Search for the cell housing the specified text and yield its [x, y] center coordinate. 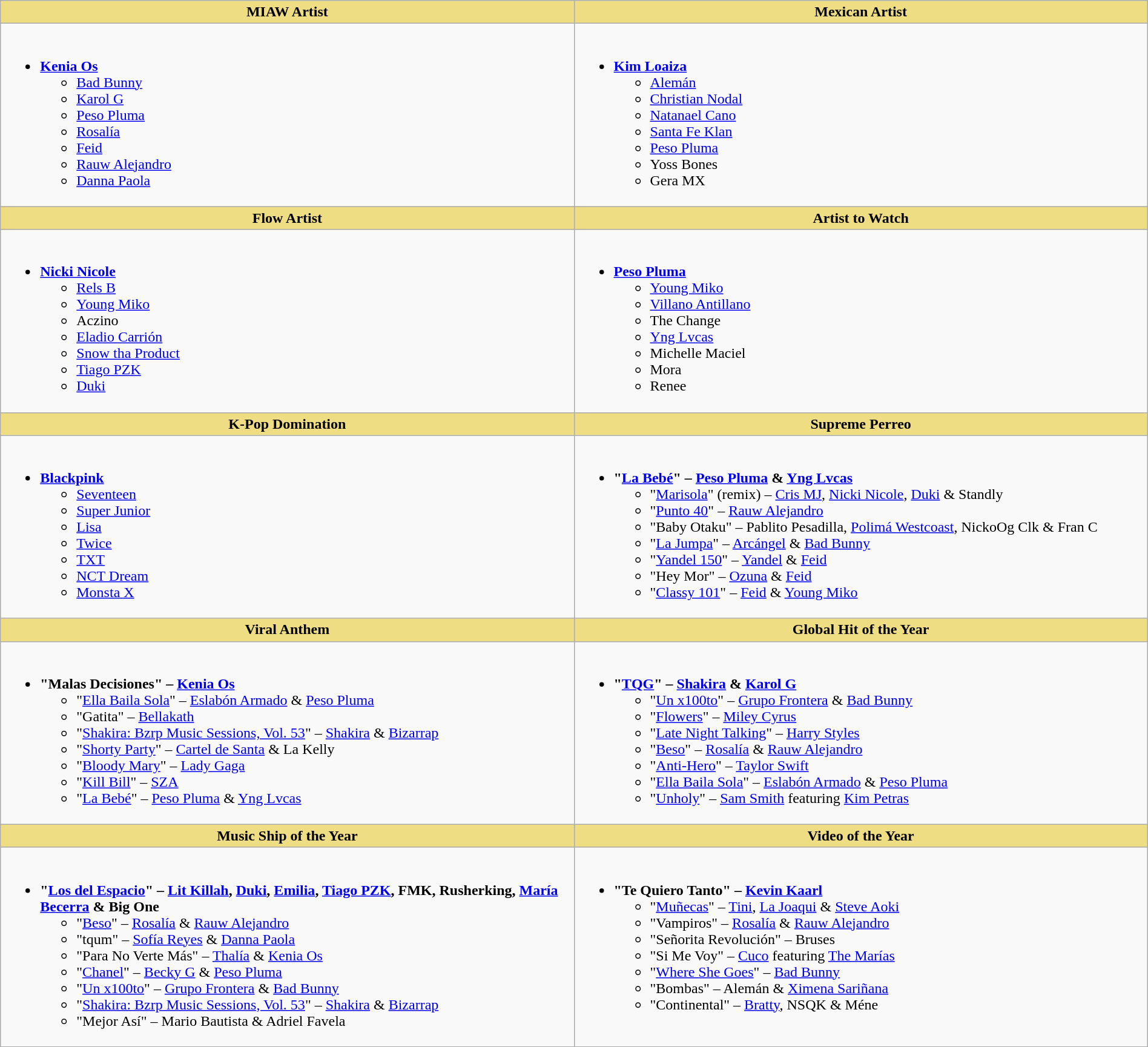
Flow Artist [287, 218]
Kim LoaizaAlemánChristian NodalNatanael CanoSanta Fe KlanPeso PlumaYoss BonesGera MX [861, 115]
BlackpinkSeventeenSuper JuniorLisaTwiceTXTNCT DreamMonsta X [287, 527]
Kenia Os Bad BunnyKarol GPeso PlumaRosalíaFeidRauw AlejandroDanna Paola [287, 115]
Supreme Perreo [861, 424]
K-Pop Domination [287, 424]
Video of the Year [861, 836]
MIAW Artist [287, 12]
Nicki NicoleRels BYoung MikoAczinoEladio CarriónSnow tha ProductTiago PZKDuki [287, 321]
Viral Anthem [287, 630]
Peso PlumaYoung MikoVillano AntillanoThe ChangeYng LvcasMichelle MacielMoraRenee [861, 321]
Music Ship of the Year [287, 836]
Global Hit of the Year [861, 630]
Mexican Artist [861, 12]
Artist to Watch [861, 218]
